Provide the [x, y] coordinate of the cell's center where the given text is located.  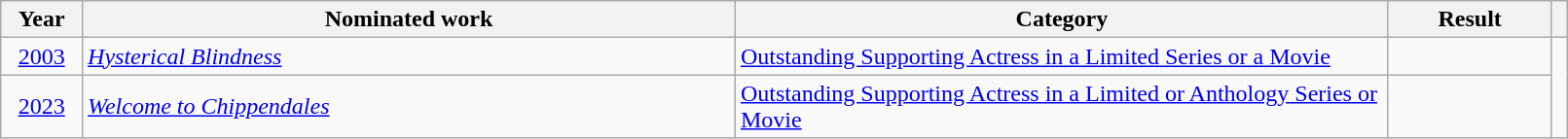
Welcome to Chippendales [409, 107]
Hysterical Blindness [409, 56]
Result [1470, 19]
Year [42, 19]
Outstanding Supporting Actress in a Limited or Anthology Series or Movie [1061, 107]
Outstanding Supporting Actress in a Limited Series or a Movie [1061, 56]
2003 [42, 56]
Nominated work [409, 19]
2023 [42, 107]
Category [1061, 19]
